Provide the (X, Y) coordinate of the cell's center where the given text is located.  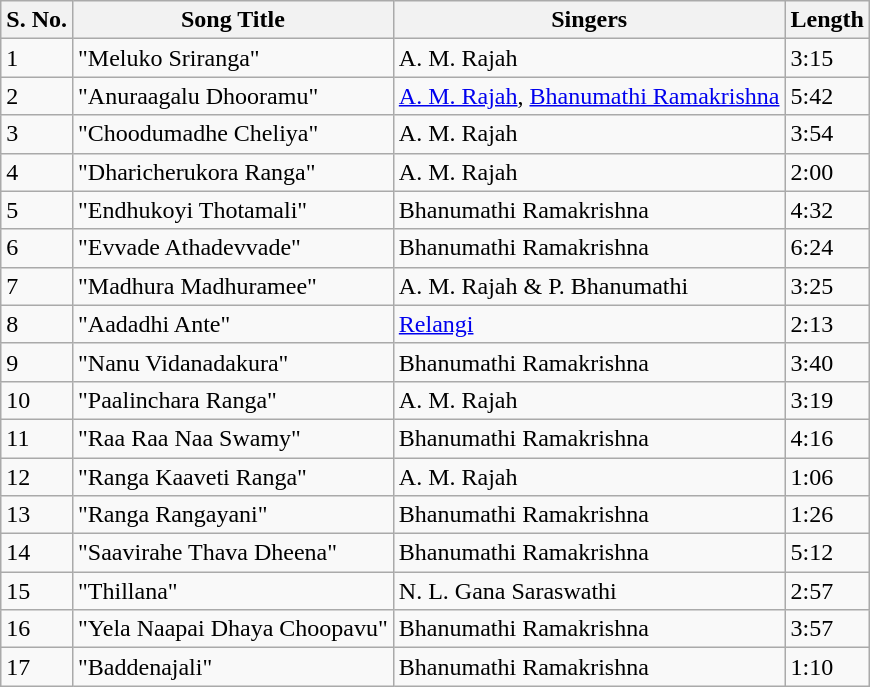
3:54 (827, 134)
1 (37, 58)
"Baddenajali" (232, 667)
5:12 (827, 553)
5 (37, 210)
"Thillana" (232, 591)
4:32 (827, 210)
5:42 (827, 96)
8 (37, 324)
2:13 (827, 324)
"Endhukoyi Thotamali" (232, 210)
"Dharicherukora Ranga" (232, 172)
15 (37, 591)
13 (37, 515)
Length (827, 20)
"Anuraagalu Dhooramu" (232, 96)
"Evvade Athadevvade" (232, 248)
"Saavirahe Thava Dheena" (232, 553)
3:19 (827, 400)
A. M. Rajah & P. Bhanumathi (589, 286)
"Paalinchara Ranga" (232, 400)
2 (37, 96)
1:26 (827, 515)
"Ranga Kaaveti Ranga" (232, 477)
"Meluko Sriranga" (232, 58)
3 (37, 134)
3:25 (827, 286)
11 (37, 438)
N. L. Gana Saraswathi (589, 591)
4 (37, 172)
2:00 (827, 172)
3:40 (827, 362)
"Madhura Madhuramee" (232, 286)
6 (37, 248)
S. No. (37, 20)
9 (37, 362)
"Nanu Vidanadakura" (232, 362)
12 (37, 477)
3:57 (827, 629)
Relangi (589, 324)
"Raa Raa Naa Swamy" (232, 438)
"Ranga Rangayani" (232, 515)
7 (37, 286)
1:06 (827, 477)
16 (37, 629)
Singers (589, 20)
4:16 (827, 438)
3:15 (827, 58)
"Aadadhi Ante" (232, 324)
6:24 (827, 248)
"Choodumadhe Cheliya" (232, 134)
A. M. Rajah, Bhanumathi Ramakrishna (589, 96)
17 (37, 667)
Song Title (232, 20)
2:57 (827, 591)
1:10 (827, 667)
10 (37, 400)
14 (37, 553)
"Yela Naapai Dhaya Choopavu" (232, 629)
